Detect which cell encompasses the target text, then output its (X, Y) center coordinate. 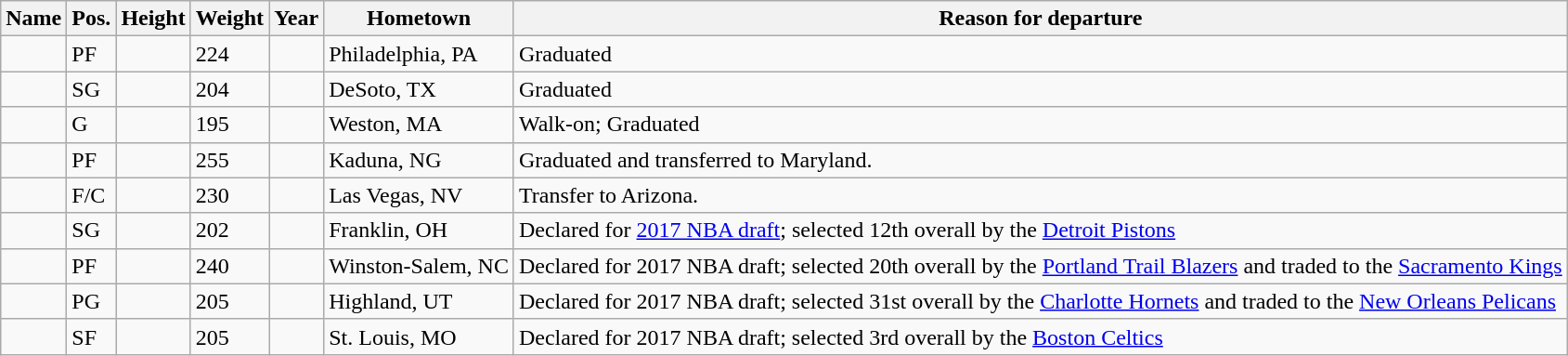
Winston-Salem, NC (420, 266)
Las Vegas, NV (420, 195)
St. Louis, MO (420, 336)
Pos. (91, 19)
Franklin, OH (420, 231)
230 (229, 195)
DeSoto, TX (420, 89)
Highland, UT (420, 301)
240 (229, 266)
202 (229, 231)
Declared for 2017 NBA draft; selected 3rd overall by the Boston Celtics (1040, 336)
SF (91, 336)
Weight (229, 19)
Height (153, 19)
Hometown (420, 19)
Walk-on; Graduated (1040, 125)
Graduated and transferred to Maryland. (1040, 160)
Transfer to Arizona. (1040, 195)
255 (229, 160)
PG (91, 301)
F/C (91, 195)
Year (297, 19)
Name (33, 19)
Declared for 2017 NBA draft; selected 20th overall by the Portland Trail Blazers and traded to the Sacramento Kings (1040, 266)
G (91, 125)
Weston, MA (420, 125)
224 (229, 54)
Declared for 2017 NBA draft; selected 12th overall by the Detroit Pistons (1040, 231)
Declared for 2017 NBA draft; selected 31st overall by the Charlotte Hornets and traded to the New Orleans Pelicans (1040, 301)
Philadelphia, PA (420, 54)
204 (229, 89)
Reason for departure (1040, 19)
Kaduna, NG (420, 160)
195 (229, 125)
